Identify which cell holds the provided text, then report its (X, Y) central coordinate. 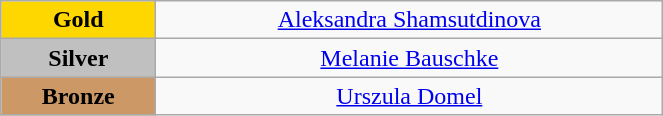
Melanie Bauschke (410, 58)
Aleksandra Shamsutdinova (410, 20)
Gold (78, 20)
Bronze (78, 96)
Silver (78, 58)
Urszula Domel (410, 96)
